Detect which cell encompasses the target text, then output its (X, Y) center coordinate. 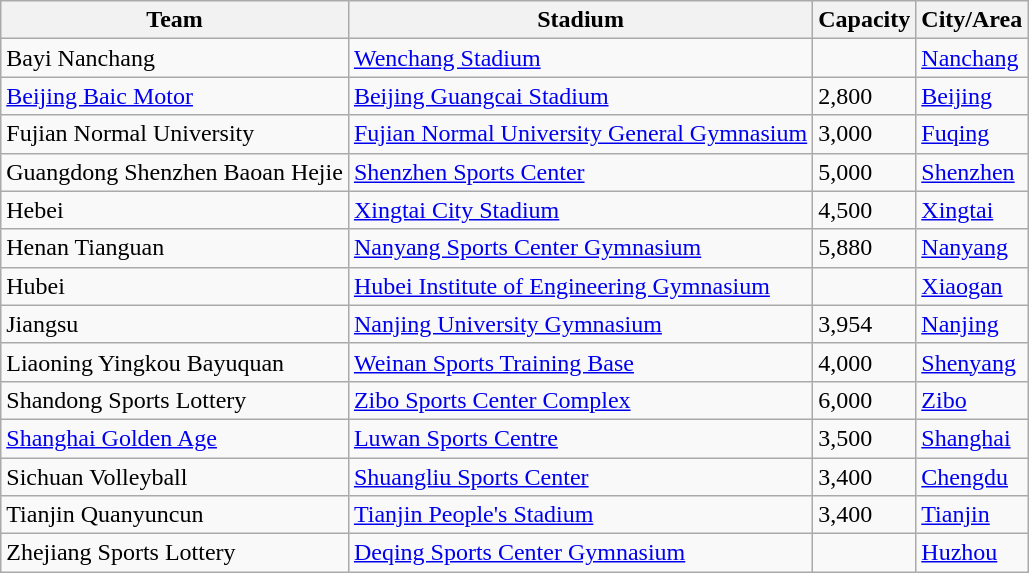
Stadium (580, 20)
Xingtai City Stadium (580, 210)
Xiaogan (972, 286)
Shuangliu Sports Center (580, 477)
Nanchang (972, 58)
Deqing Sports Center Gymnasium (580, 553)
Hubei Institute of Engineering Gymnasium (580, 286)
4,500 (864, 210)
Henan Tianguan (175, 248)
Zibo (972, 400)
Nanjing (972, 324)
Team (175, 20)
Fujian Normal University General Gymnasium (580, 134)
Fujian Normal University (175, 134)
3,500 (864, 438)
Hebei (175, 210)
Nanyang (972, 248)
Shandong Sports Lottery (175, 400)
5,880 (864, 248)
5,000 (864, 172)
Bayi Nanchang (175, 58)
Liaoning Yingkou Bayuquan (175, 362)
Capacity (864, 20)
Tianjin (972, 515)
Beijing Guangcai Stadium (580, 96)
3,000 (864, 134)
Shenzhen Sports Center (580, 172)
4,000 (864, 362)
Shanghai (972, 438)
Wenchang Stadium (580, 58)
Nanyang Sports Center Gymnasium (580, 248)
Jiangsu (175, 324)
2,800 (864, 96)
Zhejiang Sports Lottery (175, 553)
Sichuan Volleyball (175, 477)
Zibo Sports Center Complex (580, 400)
Guangdong Shenzhen Baoan Hejie (175, 172)
Fuqing (972, 134)
Weinan Sports Training Base (580, 362)
Nanjing University Gymnasium (580, 324)
Shenyang (972, 362)
Chengdu (972, 477)
Shanghai Golden Age (175, 438)
Tianjin Quanyuncun (175, 515)
Shenzhen (972, 172)
3,954 (864, 324)
Hubei (175, 286)
Huzhou (972, 553)
Beijing (972, 96)
Beijing Baic Motor (175, 96)
City/Area (972, 20)
Tianjin People's Stadium (580, 515)
Xingtai (972, 210)
Luwan Sports Centre (580, 438)
6,000 (864, 400)
